Scan for the cell matching the given text and deliver its [X, Y] coordinate at center. 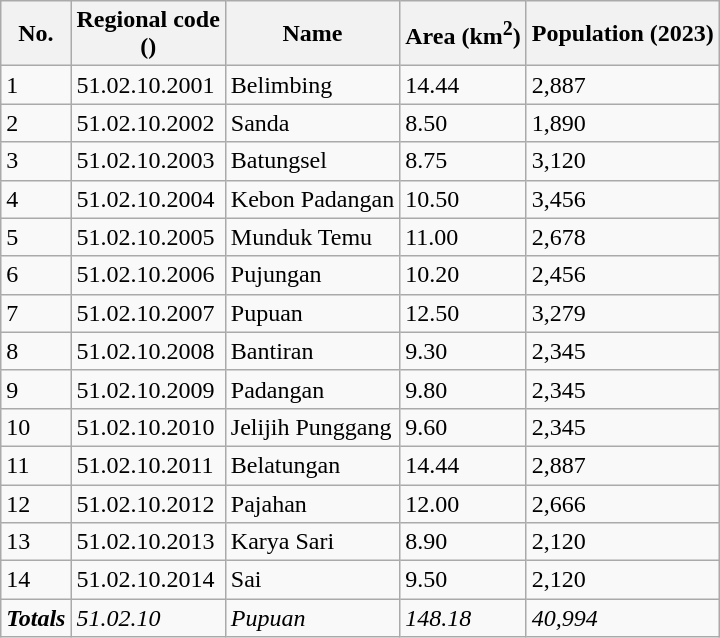
1,890 [622, 123]
51.02.10.2003 [148, 161]
2,666 [622, 503]
2,456 [622, 275]
Regional code() [148, 34]
Kebon Padangan [312, 199]
51.02.10.2010 [148, 427]
51.02.10.2012 [148, 503]
6 [36, 275]
2,678 [622, 237]
Karya Sari [312, 542]
51.02.10.2007 [148, 313]
40,994 [622, 618]
51.02.10.2004 [148, 199]
Munduk Temu [312, 237]
51.02.10.2009 [148, 389]
7 [36, 313]
51.02.10 [148, 618]
Sai [312, 580]
8.75 [464, 161]
4 [36, 199]
Pajahan [312, 503]
Area (km2) [464, 34]
Pujungan [312, 275]
51.02.10.2002 [148, 123]
9.30 [464, 351]
12.50 [464, 313]
51.02.10.2014 [148, 580]
9 [36, 389]
10.20 [464, 275]
148.18 [464, 618]
11.00 [464, 237]
8.50 [464, 123]
51.02.10.2008 [148, 351]
12.00 [464, 503]
Population (2023) [622, 34]
51.02.10.2011 [148, 465]
3,279 [622, 313]
10 [36, 427]
51.02.10.2013 [148, 542]
Padangan [312, 389]
14 [36, 580]
13 [36, 542]
2 [36, 123]
3,456 [622, 199]
Belatungan [312, 465]
3,120 [622, 161]
5 [36, 237]
Batungsel [312, 161]
3 [36, 161]
Bantiran [312, 351]
No. [36, 34]
Totals [36, 618]
9.80 [464, 389]
8 [36, 351]
Sanda [312, 123]
51.02.10.2006 [148, 275]
10.50 [464, 199]
8.90 [464, 542]
Name [312, 34]
1 [36, 85]
9.60 [464, 427]
Belimbing [312, 85]
51.02.10.2001 [148, 85]
Jelijih Punggang [312, 427]
9.50 [464, 580]
51.02.10.2005 [148, 237]
12 [36, 503]
11 [36, 465]
